Pinpoint the cell where the given text exists, returning its [x, y] midpoint coordinate. 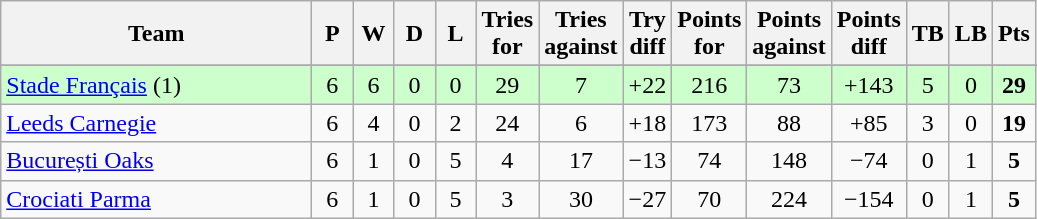
2 [456, 123]
7 [581, 85]
−13 [648, 161]
24 [508, 123]
D [414, 34]
L [456, 34]
173 [710, 123]
+143 [868, 85]
70 [710, 199]
Points diff [868, 34]
București Oaks [156, 161]
216 [710, 85]
19 [1014, 123]
Pts [1014, 34]
Stade Français (1) [156, 85]
Try diff [648, 34]
W [374, 34]
Crociati Parma [156, 199]
Tries against [581, 34]
TB [928, 34]
88 [789, 123]
Points against [789, 34]
+22 [648, 85]
LB [970, 34]
Leeds Carnegie [156, 123]
−27 [648, 199]
224 [789, 199]
Points for [710, 34]
−154 [868, 199]
148 [789, 161]
P [332, 34]
Team [156, 34]
Tries for [508, 34]
+18 [648, 123]
30 [581, 199]
+85 [868, 123]
17 [581, 161]
73 [789, 85]
−74 [868, 161]
74 [710, 161]
